Find where the given text appears and provide that cell's center as (x, y) coordinate. 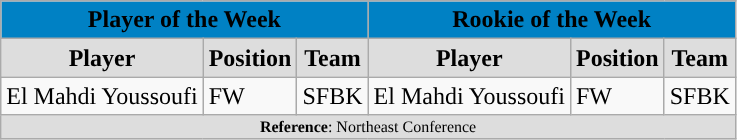
Rookie of the Week (552, 20)
Player of the Week (184, 20)
Reference: Northeast Conference (368, 127)
